Identify which cell holds the provided text, then report its [X, Y] central coordinate. 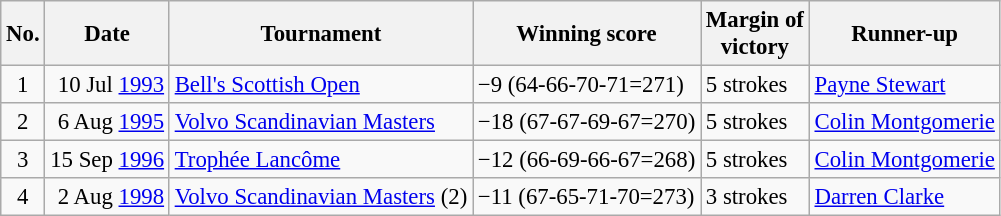
Volvo Scandinavian Masters (2) [320, 197]
Date [107, 34]
Tournament [320, 34]
3 [23, 160]
No. [23, 34]
15 Sep 1996 [107, 160]
6 Aug 1995 [107, 122]
2 Aug 1998 [107, 197]
3 strokes [756, 197]
−11 (67-65-71-70=273) [587, 197]
4 [23, 197]
−9 (64-66-70-71=271) [587, 85]
Bell's Scottish Open [320, 85]
2 [23, 122]
Darren Clarke [904, 197]
10 Jul 1993 [107, 85]
−18 (67-67-69-67=270) [587, 122]
−12 (66-69-66-67=268) [587, 160]
Runner-up [904, 34]
Volvo Scandinavian Masters [320, 122]
Trophée Lancôme [320, 160]
Margin ofvictory [756, 34]
Winning score [587, 34]
1 [23, 85]
Payne Stewart [904, 85]
